Locate the cell with the specified text and output its [X, Y] center coordinate. 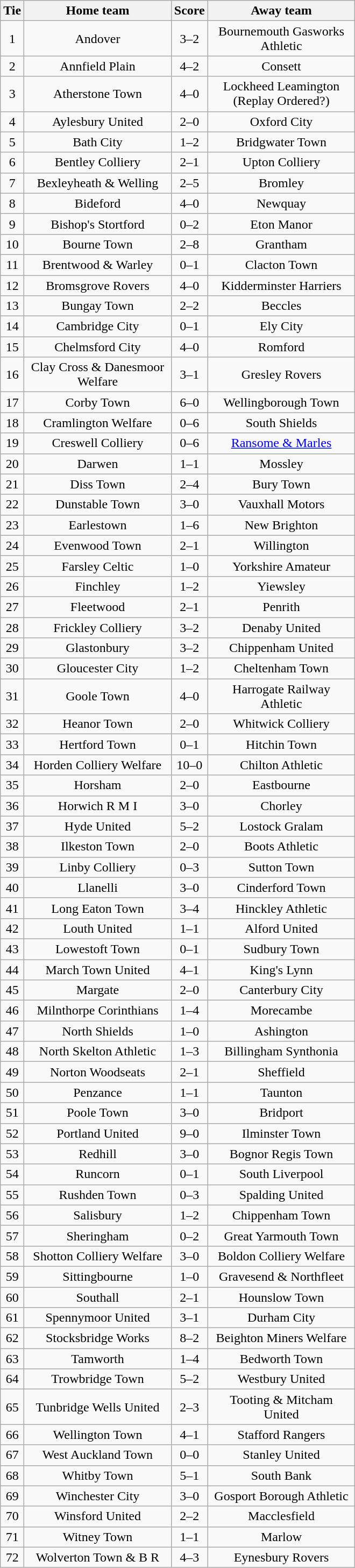
Ransome & Marles [281, 443]
Chelmsford City [98, 347]
Tooting & Mitcham United [281, 1407]
Spalding United [281, 1195]
Hitchin Town [281, 744]
Sittingbourne [98, 1276]
Stafford Rangers [281, 1435]
63 [12, 1359]
Whitwick Colliery [281, 724]
Stanley United [281, 1455]
King's Lynn [281, 970]
Bournemouth Gasworks Athletic [281, 39]
Vauxhall Motors [281, 505]
Bentley Colliery [98, 162]
Macclesfield [281, 1516]
Portland United [98, 1133]
Sudbury Town [281, 949]
Horsham [98, 785]
Bridport [281, 1113]
41 [12, 908]
Beccles [281, 306]
43 [12, 949]
10–0 [189, 765]
26 [12, 586]
Chorley [281, 806]
9 [12, 224]
Glastonbury [98, 648]
68 [12, 1475]
March Town United [98, 970]
Newquay [281, 203]
Creswell Colliery [98, 443]
Milnthorpe Corinthians [98, 1011]
Yorkshire Amateur [281, 566]
Whitby Town [98, 1475]
Hinckley Athletic [281, 908]
Grantham [281, 244]
1–3 [189, 1052]
11 [12, 265]
Morecambe [281, 1011]
Goole Town [98, 696]
Linby Colliery [98, 867]
Bognor Regis Town [281, 1154]
Bishop's Stortford [98, 224]
Bourne Town [98, 244]
67 [12, 1455]
Diss Town [98, 484]
48 [12, 1052]
Beighton Miners Welfare [281, 1338]
Lowestoft Town [98, 949]
4–2 [189, 66]
44 [12, 970]
Tunbridge Wells United [98, 1407]
Alford United [281, 928]
25 [12, 566]
North Skelton Athletic [98, 1052]
Trowbridge Town [98, 1379]
0–0 [189, 1455]
Southall [98, 1297]
Kidderminster Harriers [281, 286]
Farsley Celtic [98, 566]
61 [12, 1318]
20 [12, 464]
Marlow [281, 1537]
Rushden Town [98, 1195]
Winsford United [98, 1516]
Great Yarmouth Town [281, 1236]
65 [12, 1407]
Harrogate Railway Athletic [281, 696]
31 [12, 696]
Penrith [281, 607]
Lockheed Leamington (Replay Ordered?) [281, 94]
69 [12, 1496]
Boldon Colliery Welfare [281, 1256]
27 [12, 607]
14 [12, 327]
Louth United [98, 928]
Margate [98, 990]
Fleetwood [98, 607]
35 [12, 785]
Score [189, 11]
46 [12, 1011]
7 [12, 183]
8 [12, 203]
Away team [281, 11]
Ilkeston Town [98, 847]
Wolverton Town & B R [98, 1557]
Chippenham United [281, 648]
North Shields [98, 1031]
Brentwood & Warley [98, 265]
South Bank [281, 1475]
32 [12, 724]
34 [12, 765]
Wellington Town [98, 1435]
Clay Cross & Danesmoor Welfare [98, 374]
Boots Athletic [281, 847]
Denaby United [281, 628]
4 [12, 122]
5 [12, 142]
2–4 [189, 484]
Gosport Borough Athletic [281, 1496]
19 [12, 443]
10 [12, 244]
Yiewsley [281, 586]
45 [12, 990]
Gloucester City [98, 669]
Penzance [98, 1092]
54 [12, 1174]
49 [12, 1072]
12 [12, 286]
Eastbourne [281, 785]
60 [12, 1297]
8–2 [189, 1338]
Gravesend & Northfleet [281, 1276]
2–3 [189, 1407]
24 [12, 545]
66 [12, 1435]
Ilminster Town [281, 1133]
21 [12, 484]
Chippenham Town [281, 1215]
4–3 [189, 1557]
Atherstone Town [98, 94]
Horden Colliery Welfare [98, 765]
Finchley [98, 586]
Hounslow Town [281, 1297]
Bridgwater Town [281, 142]
22 [12, 505]
36 [12, 806]
Bedworth Town [281, 1359]
Norton Woodseats [98, 1072]
West Auckland Town [98, 1455]
2–8 [189, 244]
Llanelli [98, 888]
Frickley Colliery [98, 628]
Eynesbury Rovers [281, 1557]
Ely City [281, 327]
9–0 [189, 1133]
23 [12, 525]
17 [12, 402]
Mossley [281, 464]
Oxford City [281, 122]
Winchester City [98, 1496]
55 [12, 1195]
Tamworth [98, 1359]
59 [12, 1276]
Hyde United [98, 826]
Poole Town [98, 1113]
Bexleyheath & Welling [98, 183]
2 [12, 66]
33 [12, 744]
39 [12, 867]
40 [12, 888]
Cramlington Welfare [98, 423]
Eton Manor [281, 224]
Sheringham [98, 1236]
Cambridge City [98, 327]
70 [12, 1516]
Bath City [98, 142]
Bideford [98, 203]
56 [12, 1215]
Redhill [98, 1154]
16 [12, 374]
Evenwood Town [98, 545]
28 [12, 628]
Corby Town [98, 402]
Bungay Town [98, 306]
Bury Town [281, 484]
72 [12, 1557]
6–0 [189, 402]
6 [12, 162]
3–4 [189, 908]
3 [12, 94]
Runcorn [98, 1174]
62 [12, 1338]
Lostock Gralam [281, 826]
Darwen [98, 464]
Sheffield [281, 1072]
50 [12, 1092]
Annfield Plain [98, 66]
53 [12, 1154]
Canterbury City [281, 990]
37 [12, 826]
Andover [98, 39]
13 [12, 306]
Taunton [281, 1092]
Hertford Town [98, 744]
Spennymoor United [98, 1318]
Gresley Rovers [281, 374]
Upton Colliery [281, 162]
Salisbury [98, 1215]
Clacton Town [281, 265]
5–1 [189, 1475]
South Shields [281, 423]
Ashington [281, 1031]
30 [12, 669]
47 [12, 1031]
38 [12, 847]
Sutton Town [281, 867]
71 [12, 1537]
Aylesbury United [98, 122]
Billingham Synthonia [281, 1052]
Chilton Athletic [281, 765]
2–5 [189, 183]
Long Eaton Town [98, 908]
15 [12, 347]
Willington [281, 545]
Bromley [281, 183]
Wellingborough Town [281, 402]
58 [12, 1256]
Bromsgrove Rovers [98, 286]
Durham City [281, 1318]
42 [12, 928]
Romford [281, 347]
18 [12, 423]
New Brighton [281, 525]
Cinderford Town [281, 888]
Heanor Town [98, 724]
Shotton Colliery Welfare [98, 1256]
Horwich R M I [98, 806]
Consett [281, 66]
64 [12, 1379]
Tie [12, 11]
1–6 [189, 525]
Cheltenham Town [281, 669]
1 [12, 39]
Dunstable Town [98, 505]
57 [12, 1236]
52 [12, 1133]
Stocksbridge Works [98, 1338]
51 [12, 1113]
29 [12, 648]
Witney Town [98, 1537]
Home team [98, 11]
Westbury United [281, 1379]
South Liverpool [281, 1174]
Earlestown [98, 525]
